Return [x, y] of the center of cell containing provided text 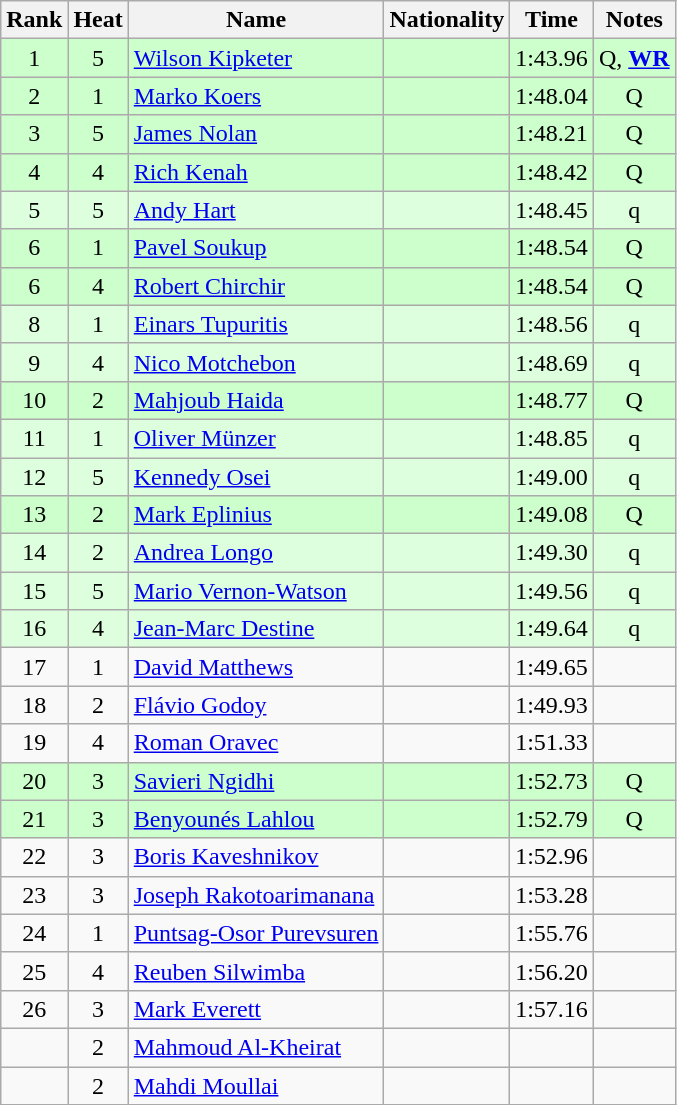
9 [34, 362]
8 [34, 324]
1:48.77 [552, 400]
Reuben Silwimba [256, 971]
Name [256, 20]
Mark Everett [256, 1009]
1:52.96 [552, 857]
David Matthews [256, 667]
Mahjoub Haida [256, 400]
16 [34, 629]
1:53.28 [552, 895]
1:48.45 [552, 210]
25 [34, 971]
12 [34, 477]
1:49.65 [552, 667]
1:49.64 [552, 629]
Puntsag-Osor Purevsuren [256, 933]
Nico Motchebon [256, 362]
Heat [98, 20]
Benyounés Lahlou [256, 819]
Q, WR [634, 58]
Einars Tupuritis [256, 324]
1:56.20 [552, 971]
Joseph Rakotoarimanana [256, 895]
18 [34, 705]
Roman Oravec [256, 743]
1:48.56 [552, 324]
22 [34, 857]
14 [34, 553]
Mahdi Moullai [256, 1085]
1:57.16 [552, 1009]
23 [34, 895]
11 [34, 438]
1:49.56 [552, 591]
1:48.85 [552, 438]
Pavel Soukup [256, 248]
15 [34, 591]
Mahmoud Al-Kheirat [256, 1047]
19 [34, 743]
Andy Hart [256, 210]
1:52.79 [552, 819]
Marko Koers [256, 96]
17 [34, 667]
Andrea Longo [256, 553]
Nationality [447, 20]
1:49.08 [552, 515]
Rich Kenah [256, 172]
1:51.33 [552, 743]
1:43.96 [552, 58]
13 [34, 515]
1:49.30 [552, 553]
1:55.76 [552, 933]
James Nolan [256, 134]
1:49.00 [552, 477]
Mark Eplinius [256, 515]
20 [34, 781]
Mario Vernon-Watson [256, 591]
26 [34, 1009]
Boris Kaveshnikov [256, 857]
Oliver Münzer [256, 438]
Rank [34, 20]
1:52.73 [552, 781]
1:48.21 [552, 134]
Jean-Marc Destine [256, 629]
Robert Chirchir [256, 286]
1:48.42 [552, 172]
10 [34, 400]
Wilson Kipketer [256, 58]
Notes [634, 20]
1:48.69 [552, 362]
Time [552, 20]
Savieri Ngidhi [256, 781]
Kennedy Osei [256, 477]
1:49.93 [552, 705]
24 [34, 933]
Flávio Godoy [256, 705]
21 [34, 819]
1:48.04 [552, 96]
